Locate the cell with the specified text and output its [x, y] center coordinate. 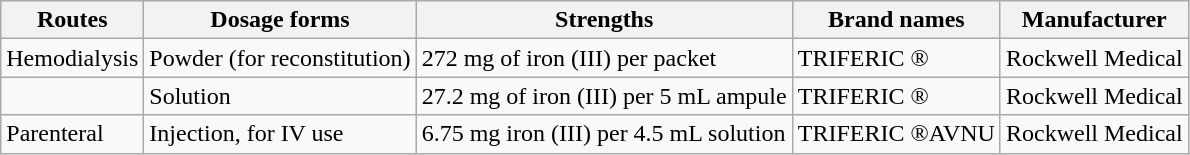
Routes [72, 20]
272 mg of iron (III) per packet [604, 58]
Parenteral [72, 134]
TRIFERIC ®AVNU [896, 134]
Brand names [896, 20]
Powder (for reconstitution) [280, 58]
6.75 mg iron (III) per 4.5 mL solution [604, 134]
Strengths [604, 20]
Injection, for IV use [280, 134]
Manufacturer [1094, 20]
Hemodialysis [72, 58]
27.2 mg of iron (III) per 5 mL ampule [604, 96]
Solution [280, 96]
Dosage forms [280, 20]
